Locate the cell with the specified text and output its (x, y) center coordinate. 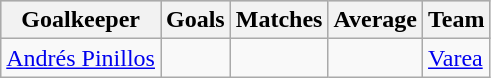
Andrés Pinillos (81, 58)
Goalkeeper (81, 20)
Team (457, 20)
Average (376, 20)
Matches (279, 20)
Varea (457, 58)
Goals (195, 20)
